For the text-containing cell, return its midpoint in [X, Y] coordinate format. 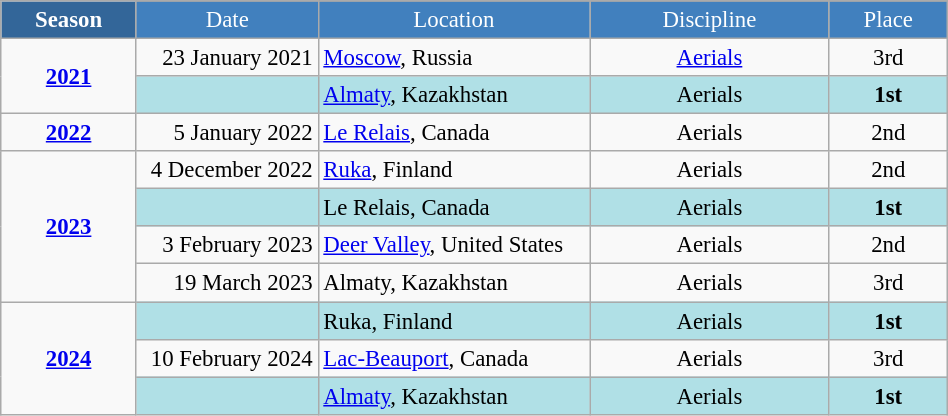
Season [69, 20]
23 January 2021 [227, 58]
Deer Valley, United States [454, 245]
Lac-Beauport, Canada [454, 358]
2022 [69, 133]
2023 [69, 226]
10 February 2024 [227, 358]
Discipline [710, 20]
Moscow, Russia [454, 58]
2024 [69, 358]
Location [454, 20]
Date [227, 20]
5 January 2022 [227, 133]
4 December 2022 [227, 170]
3 February 2023 [227, 245]
2021 [69, 76]
19 March 2023 [227, 283]
Place [888, 20]
